Search for the cell housing the specified text and yield its (X, Y) center coordinate. 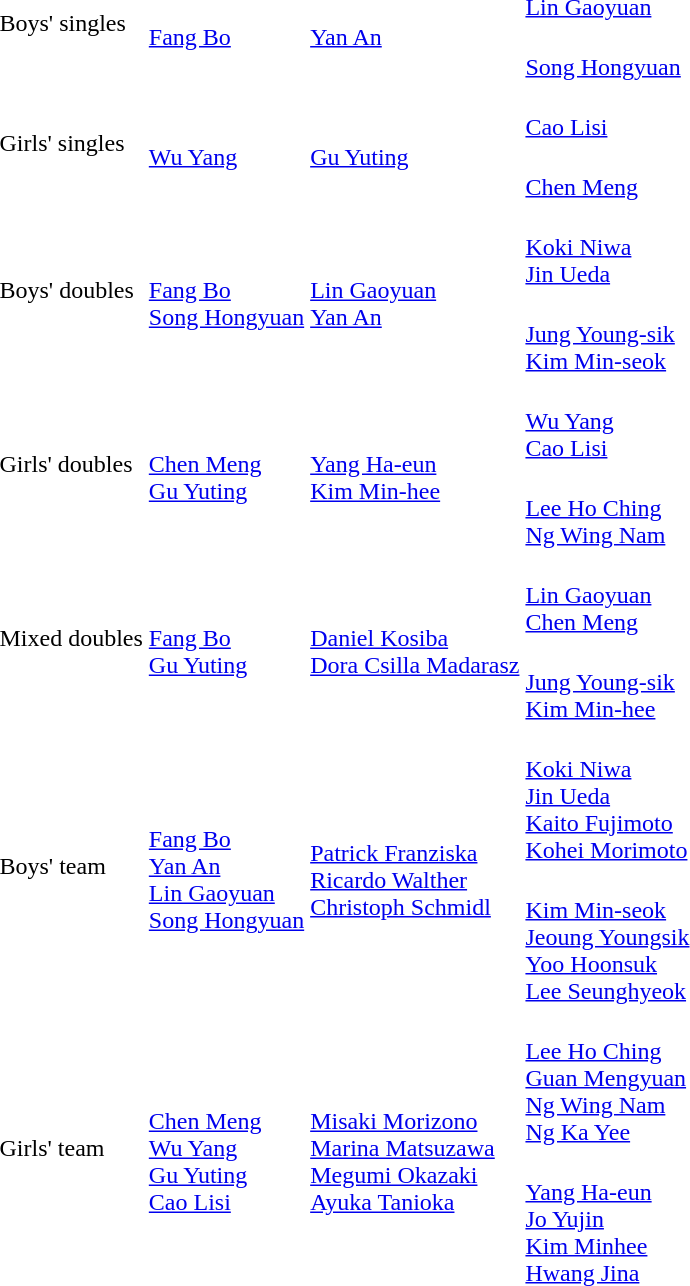
Chen MengGu Yuting (226, 464)
Fang BoSong Hongyuan (226, 290)
Wu Yang (226, 144)
Gu Yuting (415, 144)
Yang Ha-eunKim Min-hee (415, 464)
Lin GaoyuanYan An (415, 290)
Fang BoGu Yuting (226, 638)
Daniel KosibaDora Csilla Madarasz (415, 638)
Patrick FranziskaRicardo WaltherChristoph Schmidl (415, 866)
Fang BoYan AnLin GaoyuanSong Hongyuan (226, 866)
